Return the (X, Y) coordinate for the center point of the cell that contains the specified text.  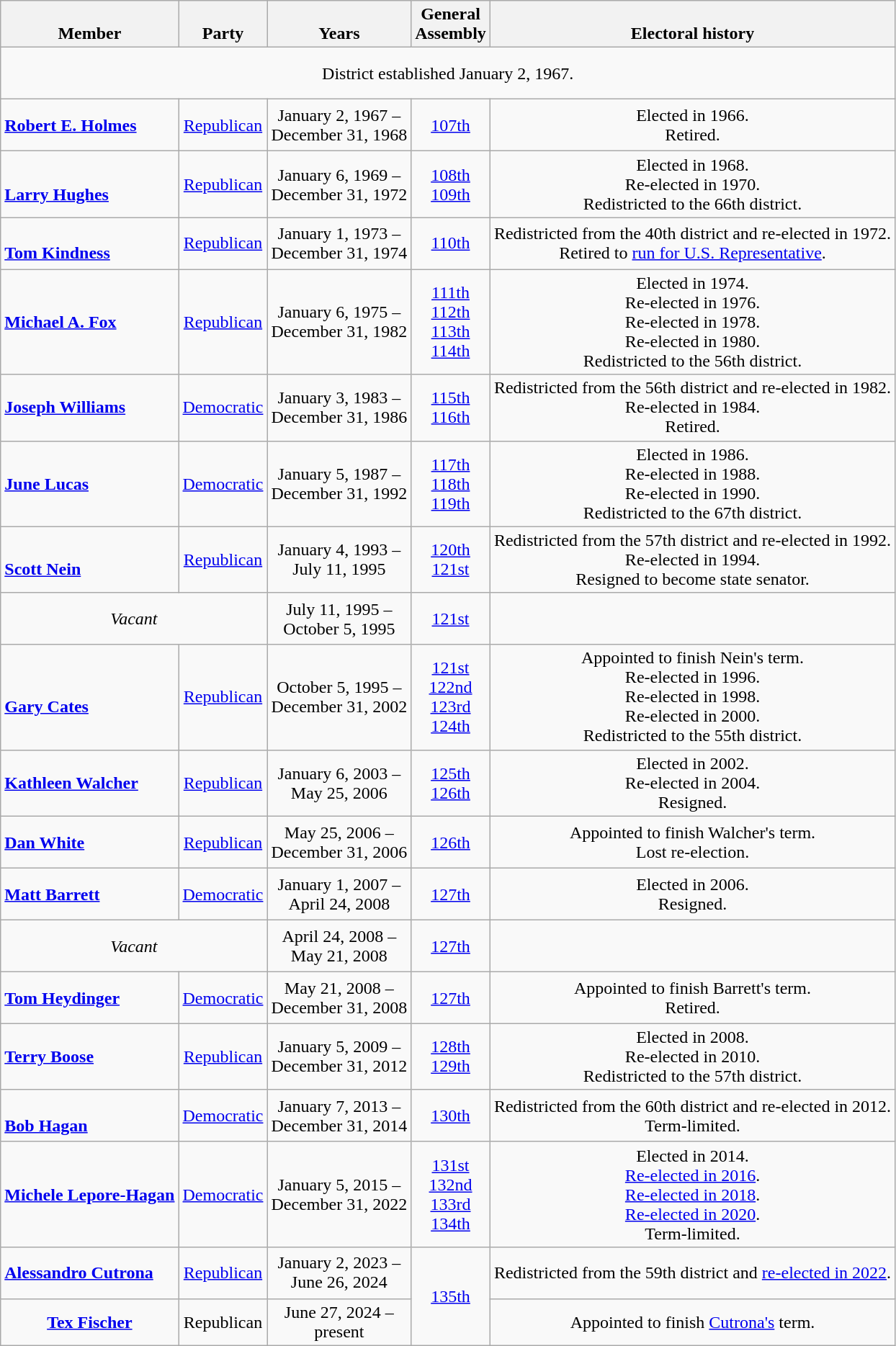
Electoral history (692, 24)
District established January 2, 1967. (448, 73)
July 11, 1995 –October 5, 1995 (339, 619)
Elected in 1986.Re-elected in 1988.Re-elected in 1990.Redistricted to the 67th district. (692, 484)
Appointed to finish Cutrona's term. (692, 1322)
Redistricted from the 59th district and re-elected in 2022. (692, 1273)
Elected in 1966.Retired. (692, 125)
January 2, 2023 –June 26, 2024 (339, 1273)
Appointed to finish Walcher's term.Lost re-election. (692, 842)
May 21, 2008 –December 31, 2008 (339, 997)
January 1, 1973 –December 31, 1974 (339, 243)
Dan White (89, 842)
Robert E. Holmes (89, 125)
Elected in 2006.Resigned. (692, 894)
Terry Boose (89, 1056)
Elected in 1968.Re-elected in 1970.Redistricted to the 66th district. (692, 184)
Michele Lepore-Hagan (89, 1194)
121st122nd123rd124th (451, 697)
January 2, 1967 –December 31, 1968 (339, 125)
Party (223, 24)
117th118th119th (451, 484)
Tom Kindness (89, 243)
Elected in 2008.Re-elected in 2010.Redistricted to the 57th district. (692, 1056)
135th (451, 1296)
GeneralAssembly (451, 24)
Scott Nein (89, 560)
Elected in 2014.Re-elected in 2016.Re-elected in 2018.Re-elected in 2020.Term-limited. (692, 1194)
April 24, 2008 –May 21, 2008 (339, 946)
January 6, 1975 –December 31, 1982 (339, 322)
Elected in 1974.Re-elected in 1976.Re-elected in 1978.Re-elected in 1980.Redistricted to the 56th district. (692, 322)
126th (451, 842)
January 7, 2013 –December 31, 2014 (339, 1116)
130th (451, 1116)
Elected in 2002.Re-elected in 2004.Resigned. (692, 783)
Gary Cates (89, 697)
Years (339, 24)
Redistricted from the 40th district and re-elected in 1972.Retired to run for U.S. Representative. (692, 243)
Appointed to finish Barrett's term.Retired. (692, 997)
Tom Heydinger (89, 997)
Redistricted from the 56th district and re-elected in 1982.Re-elected in 1984.Retired. (692, 408)
Member (89, 24)
Redistricted from the 60th district and re-elected in 2012.Term-limited. (692, 1116)
111th112th113th114th (451, 322)
October 5, 1995 –December 31, 2002 (339, 697)
June Lucas (89, 484)
Matt Barrett (89, 894)
110th (451, 243)
Alessandro Cutrona (89, 1273)
January 3, 1983 –December 31, 1986 (339, 408)
128th129th (451, 1056)
Redistricted from the 57th district and re-elected in 1992.Re-elected in 1994.Resigned to become state senator. (692, 560)
Appointed to finish Nein's term.Re-elected in 1996.Re-elected in 1998.Re-elected in 2000.Redistricted to the 55th district. (692, 697)
January 6, 2003 –May 25, 2006 (339, 783)
Bob Hagan (89, 1116)
January 5, 2015 –December 31, 2022 (339, 1194)
Larry Hughes (89, 184)
Joseph Williams (89, 408)
121st (451, 619)
May 25, 2006 –December 31, 2006 (339, 842)
January 5, 2009 –December 31, 2012 (339, 1056)
131st132nd133rd134th (451, 1194)
June 27, 2024 –present (339, 1322)
115th116th (451, 408)
January 4, 1993 –July 11, 1995 (339, 560)
120th121st (451, 560)
Tex Fischer (89, 1322)
107th (451, 125)
Kathleen Walcher (89, 783)
January 5, 1987 –December 31, 1992 (339, 484)
108th109th (451, 184)
125th126th (451, 783)
Michael A. Fox (89, 322)
January 1, 2007 –April 24, 2008 (339, 894)
January 6, 1969 –December 31, 1972 (339, 184)
